Return the (X, Y) coordinate for the center point of the cell that contains the specified text.  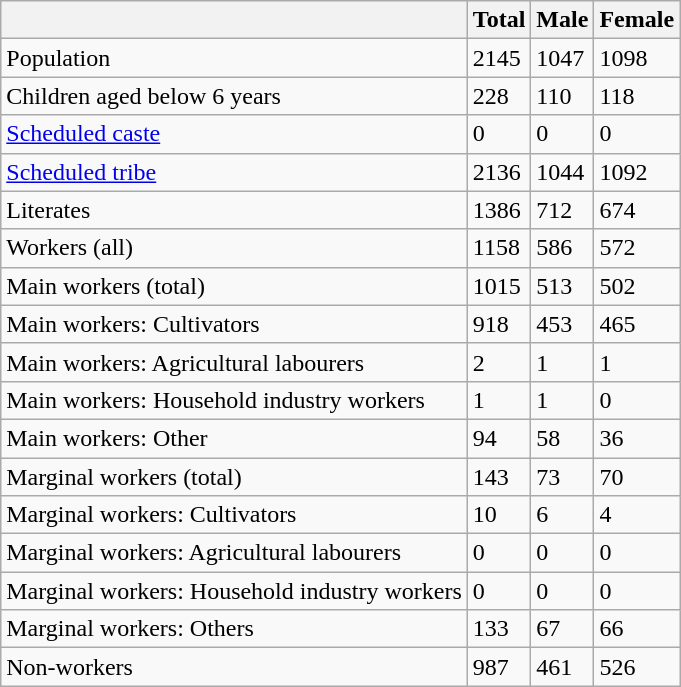
58 (562, 438)
461 (562, 667)
Total (499, 20)
526 (637, 667)
674 (637, 210)
133 (499, 629)
Main workers (total) (234, 286)
Scheduled tribe (234, 172)
Main workers: Other (234, 438)
1044 (562, 172)
67 (562, 629)
143 (499, 477)
502 (637, 286)
Marginal workers: Household industry workers (234, 591)
1386 (499, 210)
1098 (637, 58)
Male (562, 20)
712 (562, 210)
465 (637, 324)
513 (562, 286)
Literates (234, 210)
Workers (all) (234, 248)
2136 (499, 172)
586 (562, 248)
Marginal workers: Cultivators (234, 515)
2145 (499, 58)
Marginal workers: Others (234, 629)
Non-workers (234, 667)
Main workers: Household industry workers (234, 400)
1047 (562, 58)
918 (499, 324)
Marginal workers: Agricultural labourers (234, 553)
Female (637, 20)
4 (637, 515)
2 (499, 362)
Marginal workers (total) (234, 477)
73 (562, 477)
1158 (499, 248)
453 (562, 324)
Scheduled caste (234, 134)
66 (637, 629)
987 (499, 667)
228 (499, 96)
10 (499, 515)
1092 (637, 172)
Main workers: Agricultural labourers (234, 362)
6 (562, 515)
70 (637, 477)
1015 (499, 286)
110 (562, 96)
118 (637, 96)
Children aged below 6 years (234, 96)
572 (637, 248)
36 (637, 438)
94 (499, 438)
Main workers: Cultivators (234, 324)
Population (234, 58)
